Capture the cell that displays the provided text and extract its [x, y] central coordinate. 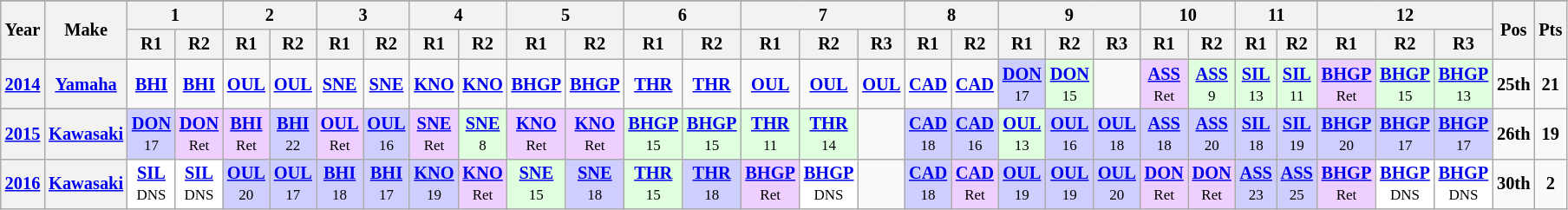
ASSRet [1164, 84]
4 [458, 15]
10 [1188, 15]
7 [822, 15]
BHI22 [293, 134]
ASS20 [1212, 134]
OULRet [340, 134]
30th [1513, 184]
BHI18 [340, 184]
3 [363, 15]
25th [1513, 84]
6 [683, 15]
11 [1277, 15]
1 [175, 15]
BHGP20 [1346, 134]
19 [1551, 134]
DON15 [1070, 84]
12 [1405, 15]
Yamaha [86, 84]
9 [1069, 15]
26th [1513, 134]
5 [565, 15]
THR18 [711, 184]
Make [86, 30]
ASS9 [1212, 84]
21 [1551, 84]
2015 [23, 134]
KNO19 [434, 184]
SNERet [434, 134]
8 [951, 15]
OUL18 [1117, 134]
BHIRet [246, 134]
SNE15 [536, 184]
ASS23 [1256, 184]
SIL11 [1297, 84]
2014 [23, 84]
ASS18 [1164, 134]
ASS25 [1297, 184]
CAD16 [975, 134]
THR15 [654, 184]
OUL17 [293, 184]
THR14 [829, 134]
SIL18 [1256, 134]
Pos [1513, 30]
SNE8 [482, 134]
BHI17 [387, 184]
2016 [23, 184]
SNE18 [595, 184]
SIL13 [1256, 84]
OUL13 [1022, 134]
Pts [1551, 30]
THR11 [770, 134]
CADRet [975, 184]
BHGP13 [1464, 84]
Year [23, 30]
SIL19 [1297, 134]
